Return (x, y) of the center of cell containing provided text 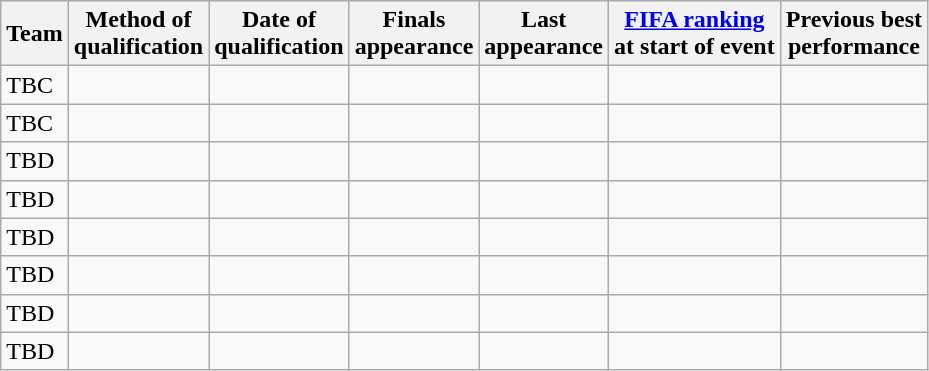
Lastappearance (544, 34)
Finalsappearance (414, 34)
Date ofqualification (279, 34)
Method ofqualification (138, 34)
Team (35, 34)
FIFA rankingat start of event (695, 34)
Previous bestperformance (854, 34)
